Scan for the cell matching the given text and deliver its [X, Y] coordinate at center. 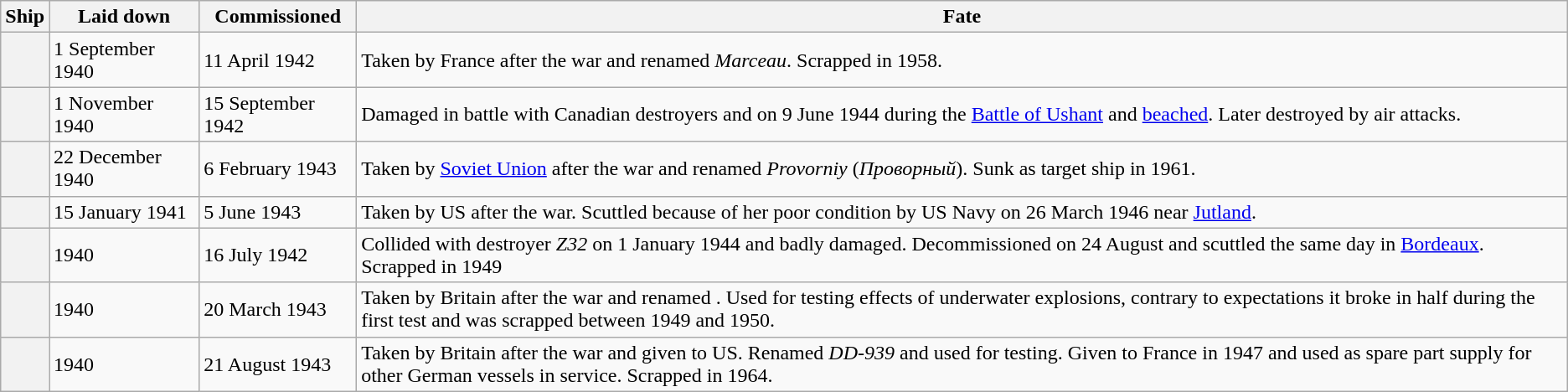
Fate [962, 17]
5 June 1943 [278, 212]
15 January 1941 [124, 212]
6 February 1943 [278, 169]
15 September 1942 [278, 114]
1 September 1940 [124, 60]
Laid down [124, 17]
20 March 1943 [278, 310]
Commissioned [278, 17]
Taken by France after the war and renamed Marceau. Scrapped in 1958. [962, 60]
16 July 1942 [278, 255]
Taken by US after the war. Scuttled because of her poor condition by US Navy on 26 March 1946 near Jutland. [962, 212]
Damaged in battle with Canadian destroyers and on 9 June 1944 during the Battle of Ushant and beached. Later destroyed by air attacks. [962, 114]
Taken by Soviet Union after the war and renamed Provorniy (Проворный). Sunk as target ship in 1961. [962, 169]
21 August 1943 [278, 364]
Collided with destroyer Z32 on 1 January 1944 and badly damaged. Decommissioned on 24 August and scuttled the same day in Bordeaux. Scrapped in 1949 [962, 255]
22 December 1940 [124, 169]
11 April 1942 [278, 60]
1 November 1940 [124, 114]
Ship [25, 17]
